Provide the [X, Y] coordinate of the cell's center where the given text is located.  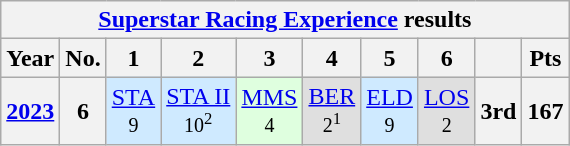
1 [133, 58]
5 [390, 58]
2023 [30, 110]
LOS2 [446, 110]
4 [332, 58]
BER21 [332, 110]
3 [270, 58]
2 [198, 58]
Superstar Racing Experience results [285, 20]
Pts [546, 58]
ELD9 [390, 110]
No. [83, 58]
MMS4 [270, 110]
Year [30, 58]
STA II102 [198, 110]
3rd [498, 110]
167 [546, 110]
STA9 [133, 110]
